Find where the given text appears and provide that cell's center as (X, Y) coordinate. 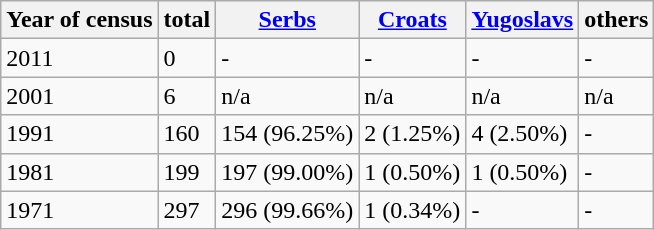
6 (187, 96)
others (616, 20)
0 (187, 58)
297 (187, 210)
Croats (412, 20)
2001 (80, 96)
4 (2.50%) (522, 134)
Yugoslavs (522, 20)
2 (1.25%) (412, 134)
2011 (80, 58)
160 (187, 134)
197 (99.00%) (288, 172)
1991 (80, 134)
199 (187, 172)
154 (96.25%) (288, 134)
1971 (80, 210)
Year of census (80, 20)
1981 (80, 172)
296 (99.66%) (288, 210)
total (187, 20)
Serbs (288, 20)
1 (0.34%) (412, 210)
